Scan for the cell matching the given text and deliver its (x, y) coordinate at center. 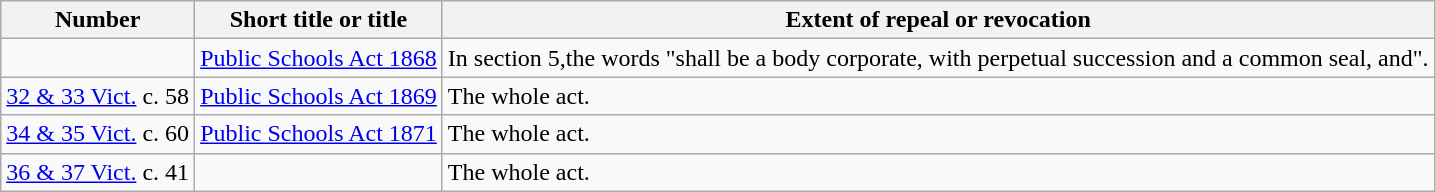
In section 5,the words "shall be a body corporate, with perpetual succession and a common seal, and". (938, 58)
Extent of repeal or revocation (938, 20)
Public Schools Act 1868 (319, 58)
36 & 37 Vict. c. 41 (98, 172)
32 & 33 Vict. c. 58 (98, 96)
Short title or title (319, 20)
Number (98, 20)
34 & 35 Vict. c. 60 (98, 134)
Public Schools Act 1871 (319, 134)
Public Schools Act 1869 (319, 96)
